Provide the (X, Y) coordinate of the cell's center where the given text is located.  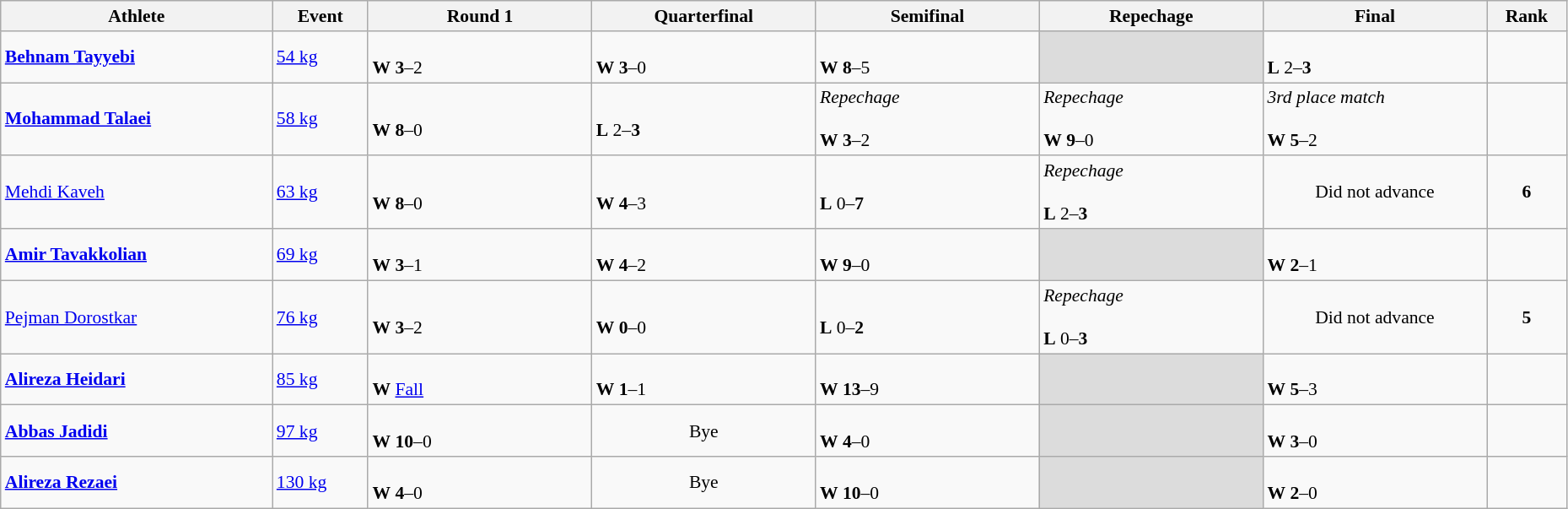
63 kg (321, 192)
L 0–7 (928, 192)
Abbas Jadidi (137, 430)
54 kg (321, 57)
W 5–3 (1375, 380)
W 2–1 (1375, 255)
W Fall (479, 380)
69 kg (321, 255)
W 3–1 (479, 255)
Round 1 (479, 16)
RepechageW 9–0 (1150, 120)
W 9–0 (928, 255)
W 2–0 (1375, 483)
W 8–5 (928, 57)
W 13–9 (928, 380)
5 (1527, 317)
RepechageW 3–2 (928, 120)
Alireza Rezaei (137, 483)
Athlete (137, 16)
85 kg (321, 380)
W 4–2 (703, 255)
Repechage (1150, 16)
130 kg (321, 483)
3rd place matchW 5–2 (1375, 120)
Pejman Dorostkar (137, 317)
Event (321, 16)
76 kg (321, 317)
97 kg (321, 430)
Final (1375, 16)
RepechageL 0–3 (1150, 317)
Mohammad Talaei (137, 120)
RepechageL 2–3 (1150, 192)
Rank (1527, 16)
Semifinal (928, 16)
6 (1527, 192)
Alireza Heidari (137, 380)
Behnam Tayyebi (137, 57)
W 1–1 (703, 380)
58 kg (321, 120)
W 0–0 (703, 317)
Quarterfinal (703, 16)
W 4–3 (703, 192)
L 0–2 (928, 317)
Mehdi Kaveh (137, 192)
Amir Tavakkolian (137, 255)
